Return the [X, Y] coordinate for the center point of the cell that contains the specified text.  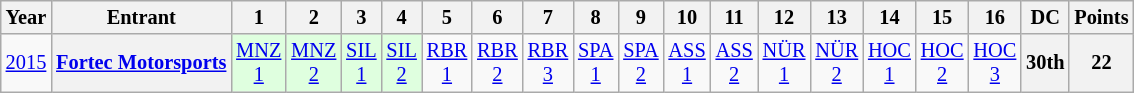
MNZ2 [314, 63]
13 [836, 17]
2 [314, 17]
9 [640, 17]
8 [596, 17]
MNZ1 [258, 63]
SIL1 [361, 63]
SPA1 [596, 63]
Year [26, 17]
6 [497, 17]
NÜR1 [784, 63]
Points [1101, 17]
2015 [26, 63]
Fortec Motorsports [141, 63]
30th [1045, 63]
4 [401, 17]
5 [447, 17]
10 [688, 17]
11 [734, 17]
SPA2 [640, 63]
HOC3 [994, 63]
15 [942, 17]
16 [994, 17]
DC [1045, 17]
1 [258, 17]
7 [548, 17]
HOC1 [890, 63]
NÜR2 [836, 63]
HOC2 [942, 63]
SIL2 [401, 63]
12 [784, 17]
Entrant [141, 17]
RBR3 [548, 63]
RBR2 [497, 63]
22 [1101, 63]
3 [361, 17]
ASS2 [734, 63]
RBR1 [447, 63]
14 [890, 17]
ASS1 [688, 63]
